Identify which cell holds the provided text, then report its [X, Y] central coordinate. 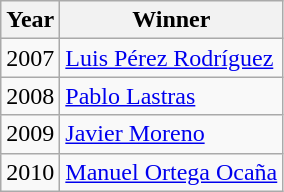
2007 [30, 58]
Pablo Lastras [172, 96]
Winner [172, 20]
2008 [30, 96]
2009 [30, 134]
2010 [30, 172]
Year [30, 20]
Manuel Ortega Ocaña [172, 172]
Javier Moreno [172, 134]
Luis Pérez Rodríguez [172, 58]
